Find where the given text appears and provide that cell's center as (x, y) coordinate. 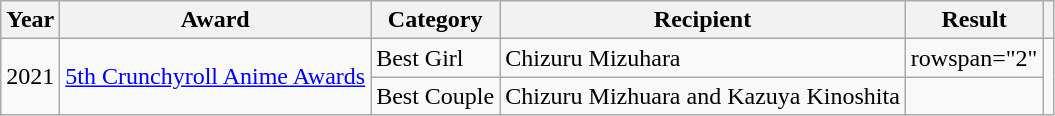
Best Couple (436, 96)
Category (436, 20)
Result (974, 20)
2021 (30, 77)
Chizuru Mizhuara and Kazuya Kinoshita (703, 96)
Recipient (703, 20)
Chizuru Mizuhara (703, 58)
Best Girl (436, 58)
rowspan="2" (974, 58)
Year (30, 20)
Award (216, 20)
5th Crunchyroll Anime Awards (216, 77)
